Output the [x, y] coordinate of the center of the cell containing the given text.  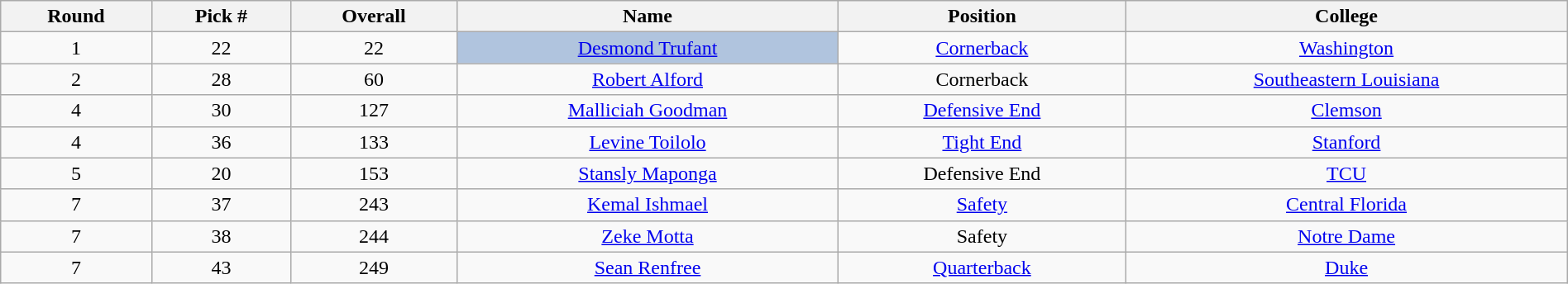
153 [374, 173]
60 [374, 79]
Duke [1346, 267]
TCU [1346, 173]
Position [982, 17]
Round [76, 17]
5 [76, 173]
Quarterback [982, 267]
249 [374, 267]
30 [222, 111]
2 [76, 79]
1 [76, 48]
Tight End [982, 142]
Overall [374, 17]
College [1346, 17]
Stansly Maponga [648, 173]
Name [648, 17]
244 [374, 236]
Zeke Motta [648, 236]
28 [222, 79]
Robert Alford [648, 79]
Stanford [1346, 142]
Desmond Trufant [648, 48]
Sean Renfree [648, 267]
43 [222, 267]
243 [374, 205]
Washington [1346, 48]
37 [222, 205]
133 [374, 142]
38 [222, 236]
Central Florida [1346, 205]
Kemal Ishmael [648, 205]
Pick # [222, 17]
20 [222, 173]
Levine Toilolo [648, 142]
127 [374, 111]
36 [222, 142]
Malliciah Goodman [648, 111]
Notre Dame [1346, 236]
Southeastern Louisiana [1346, 79]
Clemson [1346, 111]
